Return (x, y) of the center of cell containing provided text 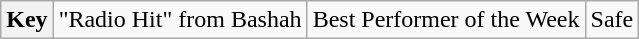
"Radio Hit" from Bashah (180, 20)
Best Performer of the Week (446, 20)
Key (27, 20)
Safe (612, 20)
